From the cell containing the given text, extract its center point as [x, y] coordinate. 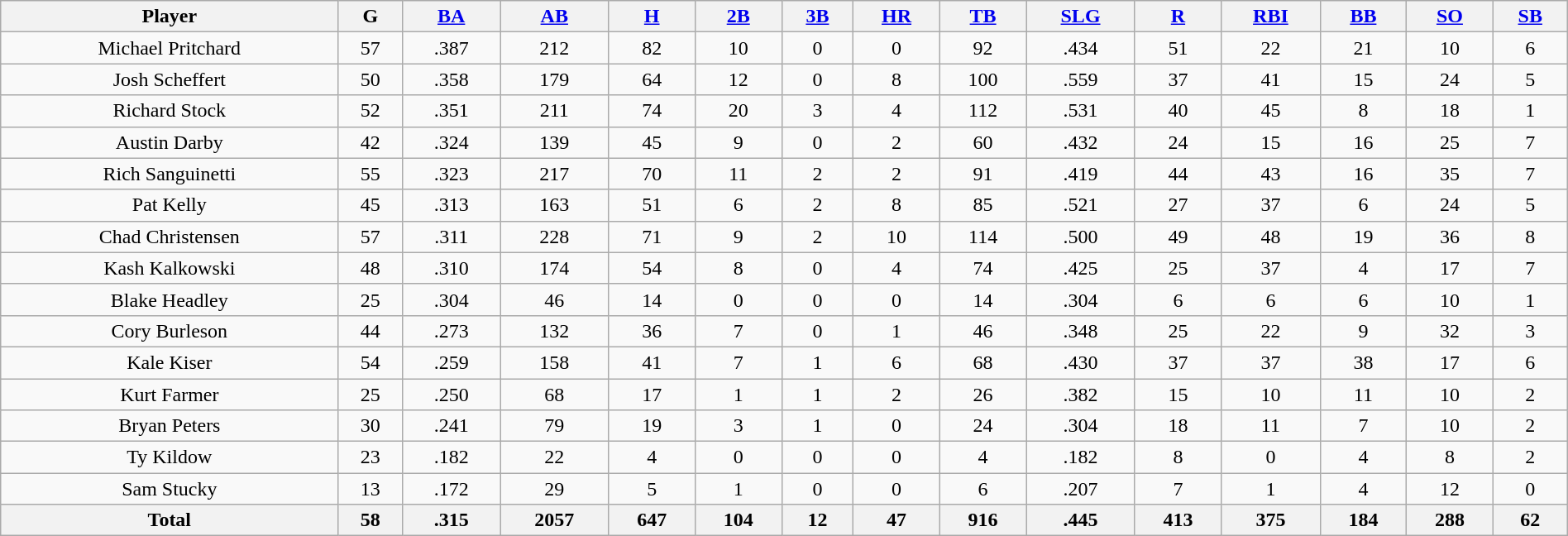
.432 [1080, 142]
13 [370, 489]
.273 [452, 331]
.430 [1080, 362]
174 [554, 268]
158 [554, 362]
217 [554, 174]
RBI [1270, 17]
AB [554, 17]
21 [1363, 48]
413 [1178, 520]
.382 [1080, 395]
Austin Darby [170, 142]
85 [982, 205]
32 [1451, 331]
20 [738, 111]
Kurt Farmer [170, 395]
Total [170, 520]
Michael Pritchard [170, 48]
375 [1270, 520]
SLG [1080, 17]
H [652, 17]
29 [554, 489]
100 [982, 79]
.313 [452, 205]
916 [982, 520]
647 [652, 520]
Rich Sanguinetti [170, 174]
BA [452, 17]
139 [554, 142]
62 [1530, 520]
.207 [1080, 489]
52 [370, 111]
.348 [1080, 331]
.500 [1080, 237]
3B [817, 17]
Player [170, 17]
42 [370, 142]
.315 [452, 520]
.324 [452, 142]
58 [370, 520]
.310 [452, 268]
.445 [1080, 520]
.434 [1080, 48]
47 [896, 520]
82 [652, 48]
Blake Headley [170, 299]
.250 [452, 395]
60 [982, 142]
64 [652, 79]
132 [554, 331]
Josh Scheffert [170, 79]
91 [982, 174]
.241 [452, 426]
.419 [1080, 174]
114 [982, 237]
.531 [1080, 111]
38 [1363, 362]
.358 [452, 79]
212 [554, 48]
112 [982, 111]
Cory Burleson [170, 331]
G [370, 17]
.387 [452, 48]
27 [1178, 205]
Chad Christensen [170, 237]
.323 [452, 174]
184 [1363, 520]
Pat Kelly [170, 205]
TB [982, 17]
50 [370, 79]
SB [1530, 17]
43 [1270, 174]
R [1178, 17]
23 [370, 457]
30 [370, 426]
.172 [452, 489]
Kale Kiser [170, 362]
163 [554, 205]
.311 [452, 237]
.559 [1080, 79]
Bryan Peters [170, 426]
211 [554, 111]
49 [1178, 237]
SO [1451, 17]
.259 [452, 362]
71 [652, 237]
2B [738, 17]
HR [896, 17]
Richard Stock [170, 111]
179 [554, 79]
Sam Stucky [170, 489]
70 [652, 174]
.351 [452, 111]
2057 [554, 520]
BB [1363, 17]
Kash Kalkowski [170, 268]
55 [370, 174]
104 [738, 520]
26 [982, 395]
.425 [1080, 268]
35 [1451, 174]
.521 [1080, 205]
228 [554, 237]
288 [1451, 520]
92 [982, 48]
40 [1178, 111]
79 [554, 426]
Ty Kildow [170, 457]
